Return (x, y) of the center of cell containing provided text 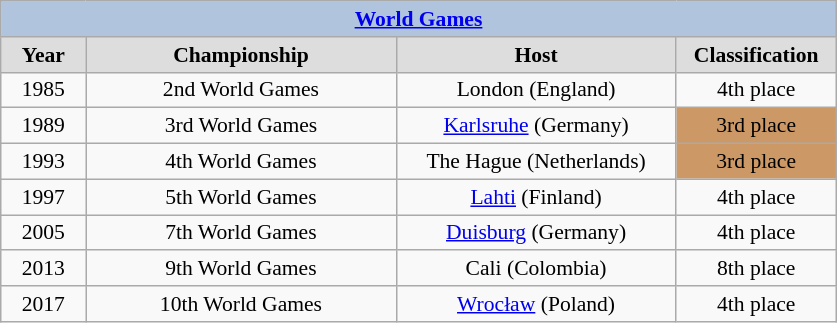
1993 (44, 162)
Duisburg (Germany) (536, 233)
Year (44, 55)
5th World Games (241, 197)
3rd World Games (241, 126)
8th place (756, 269)
The Hague (Netherlands) (536, 162)
Championship (241, 55)
1989 (44, 126)
Wrocław (Poland) (536, 304)
Lahti (Finland) (536, 197)
4th World Games (241, 162)
2005 (44, 233)
9th World Games (241, 269)
1985 (44, 90)
Host (536, 55)
Classification (756, 55)
World Games (419, 19)
2017 (44, 304)
2nd World Games (241, 90)
1997 (44, 197)
10th World Games (241, 304)
7th World Games (241, 233)
Cali (Colombia) (536, 269)
Karlsruhe (Germany) (536, 126)
London (England) (536, 90)
2013 (44, 269)
